Search for the cell housing the specified text and yield its (x, y) center coordinate. 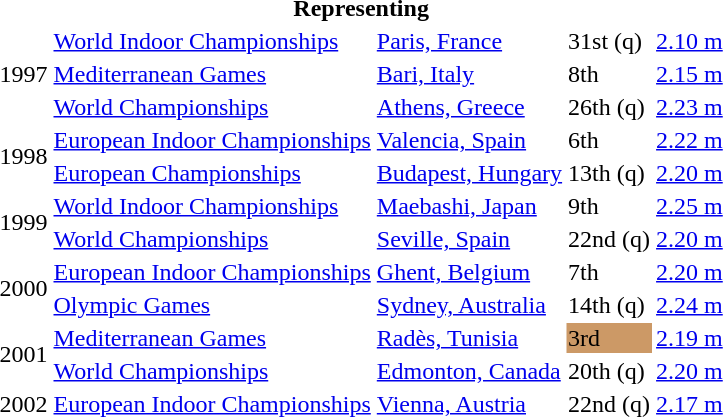
31st (q) (610, 41)
European Championships (212, 173)
Seville, Spain (469, 239)
Bari, Italy (469, 74)
Ghent, Belgium (469, 272)
Radès, Tunisia (469, 338)
22nd (q) (610, 239)
20th (q) (610, 371)
Athens, Greece (469, 107)
26th (q) (610, 107)
Paris, France (469, 41)
13th (q) (610, 173)
Sydney, Australia (469, 305)
Olympic Games (212, 305)
6th (610, 140)
Budapest, Hungary (469, 173)
Maebashi, Japan (469, 206)
3rd (610, 338)
8th (610, 74)
Valencia, Spain (469, 140)
14th (q) (610, 305)
9th (610, 206)
7th (610, 272)
Edmonton, Canada (469, 371)
